Return the [X, Y] coordinate for the center point of the cell that contains the specified text.  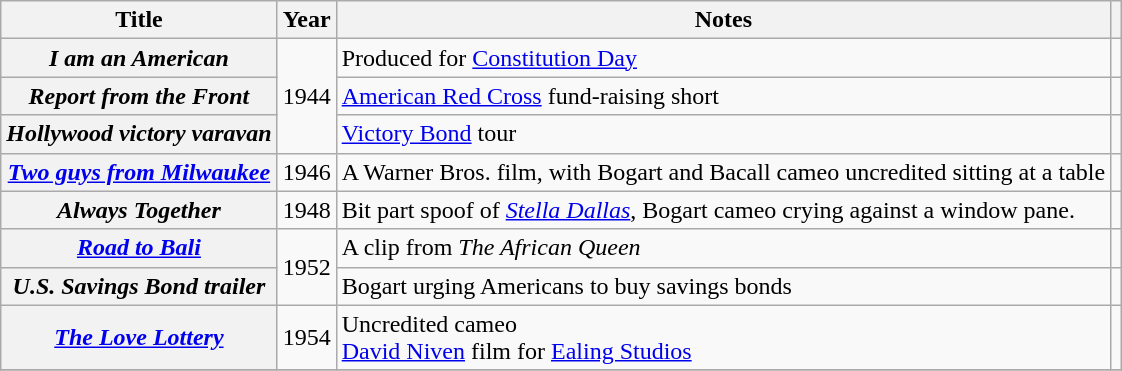
1944 [306, 96]
American Red Cross fund-raising short [723, 96]
The Love Lottery [139, 338]
Uncredited cameoDavid Niven film for Ealing Studios [723, 338]
Road to Bali [139, 248]
Victory Bond tour [723, 134]
Report from the Front [139, 96]
Bogart urging Americans to buy savings bonds [723, 286]
U.S. Savings Bond trailer [139, 286]
Bit part spoof of Stella Dallas, Bogart cameo crying against a window pane. [723, 210]
1946 [306, 172]
1948 [306, 210]
Title [139, 20]
Produced for Constitution Day [723, 58]
Year [306, 20]
Two guys from Milwaukee [139, 172]
1952 [306, 267]
A clip from The African Queen [723, 248]
1954 [306, 338]
Hollywood victory varavan [139, 134]
I am an American [139, 58]
A Warner Bros. film, with Bogart and Bacall cameo uncredited sitting at a table [723, 172]
Notes [723, 20]
Always Together [139, 210]
